Find where the given text appears and provide that cell's center as [X, Y] coordinate. 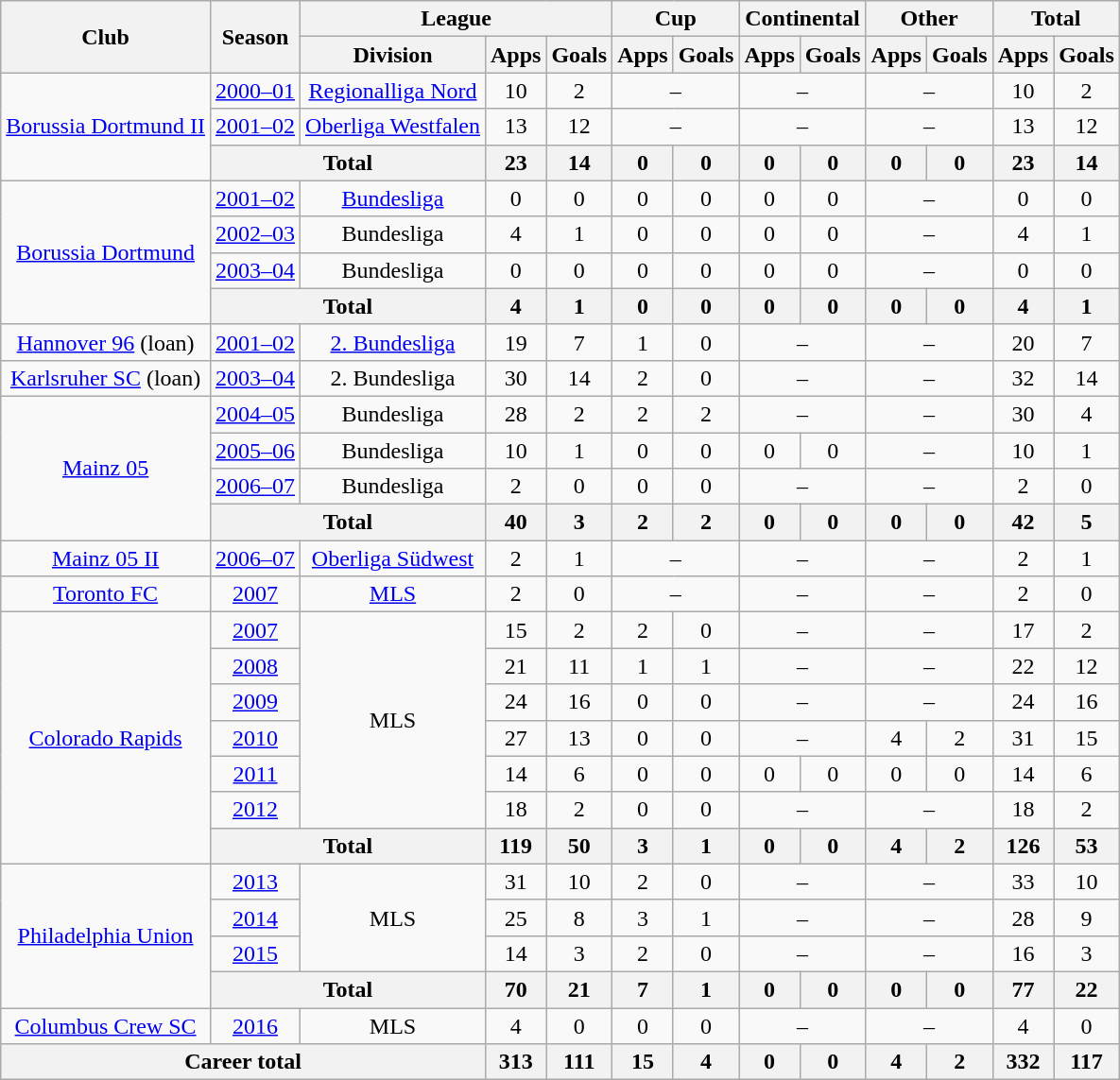
Mainz 05 II [106, 558]
2000–01 [255, 91]
Borussia Dortmund II [106, 127]
Mainz 05 [106, 468]
42 [1023, 523]
2014 [255, 917]
117 [1087, 1062]
11 [579, 666]
2005–06 [255, 451]
126 [1023, 846]
77 [1023, 989]
20 [1023, 342]
332 [1023, 1062]
Oberliga Westfalen [393, 127]
313 [515, 1062]
2009 [255, 702]
5 [1087, 523]
19 [515, 342]
Columbus Crew SC [106, 1025]
Other [929, 19]
17 [1023, 630]
2012 [255, 810]
Continental [802, 19]
Regionalliga Nord [393, 91]
32 [1023, 378]
Philadelphia Union [106, 935]
25 [515, 917]
40 [515, 523]
9 [1087, 917]
53 [1087, 846]
Career total [244, 1062]
Club [106, 37]
Cup [676, 19]
2010 [255, 738]
33 [1023, 882]
2015 [255, 953]
2011 [255, 774]
2008 [255, 666]
Division [393, 55]
27 [515, 738]
111 [579, 1062]
119 [515, 846]
Oberliga Südwest [393, 558]
Karlsruher SC (loan) [106, 378]
Season [255, 37]
2013 [255, 882]
League [457, 19]
Colorado Rapids [106, 738]
70 [515, 989]
Toronto FC [106, 594]
2016 [255, 1025]
50 [579, 846]
2002–03 [255, 234]
2004–05 [255, 414]
Borussia Dortmund [106, 252]
Hannover 96 (loan) [106, 342]
8 [579, 917]
